Return (x, y) of the center of cell containing provided text 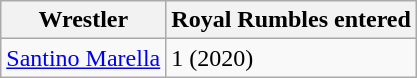
Santino Marella (84, 58)
1 (2020) (292, 58)
Royal Rumbles entered (292, 20)
Wrestler (84, 20)
